Capture the cell that displays the provided text and extract its (X, Y) central coordinate. 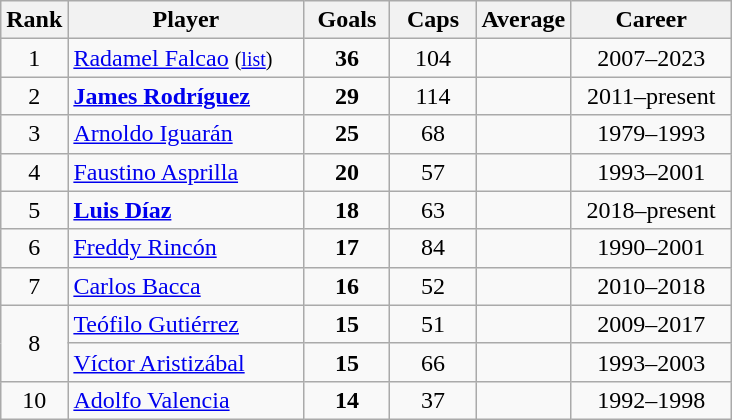
2 (34, 96)
17 (347, 248)
2011–present (652, 96)
63 (433, 210)
Faustino Asprilla (186, 172)
Goals (347, 20)
2007–2023 (652, 58)
37 (433, 400)
Adolfo Valencia (186, 400)
1993–2001 (652, 172)
Caps (433, 20)
James Rodríguez (186, 96)
Player (186, 20)
Radamel Falcao (list) (186, 58)
29 (347, 96)
Víctor Aristizábal (186, 362)
Rank (34, 20)
1 (34, 58)
6 (34, 248)
20 (347, 172)
10 (34, 400)
104 (433, 58)
57 (433, 172)
4 (34, 172)
114 (433, 96)
2010–2018 (652, 286)
2009–2017 (652, 324)
Arnoldo Iguarán (186, 134)
84 (433, 248)
1992–1998 (652, 400)
Career (652, 20)
18 (347, 210)
2018–present (652, 210)
8 (34, 343)
3 (34, 134)
5 (34, 210)
16 (347, 286)
52 (433, 286)
51 (433, 324)
25 (347, 134)
Luis Díaz (186, 210)
Average (524, 20)
66 (433, 362)
36 (347, 58)
Freddy Rincón (186, 248)
1990–2001 (652, 248)
Carlos Bacca (186, 286)
Teófilo Gutiérrez (186, 324)
68 (433, 134)
7 (34, 286)
1993–2003 (652, 362)
14 (347, 400)
1979–1993 (652, 134)
